Return [X, Y] of the center of cell containing provided text 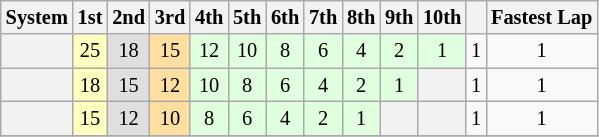
25 [90, 51]
2nd [128, 17]
1st [90, 17]
System [37, 17]
10th [442, 17]
3rd [170, 17]
5th [247, 17]
6th [285, 17]
4th [209, 17]
8th [361, 17]
7th [323, 17]
Fastest Lap [542, 17]
9th [399, 17]
